Identify which cell holds the provided text, then report its (X, Y) central coordinate. 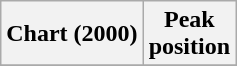
Chart (2000) (72, 34)
Peakposition (189, 34)
